Scan for the cell matching the given text and deliver its [X, Y] coordinate at center. 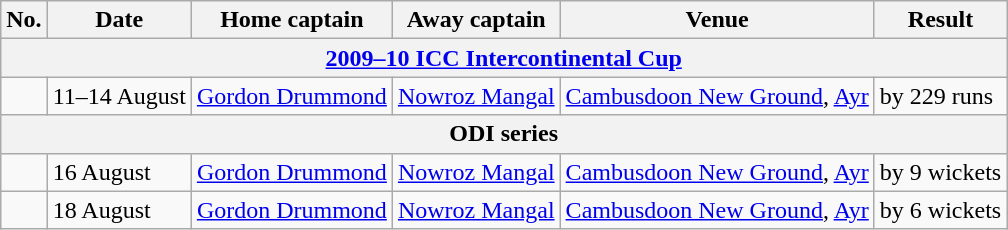
No. [24, 20]
16 August [119, 172]
Date [119, 20]
Result [940, 20]
Venue [717, 20]
Away captain [476, 20]
Home captain [292, 20]
by 229 runs [940, 96]
2009–10 ICC Intercontinental Cup [504, 58]
by 9 wickets [940, 172]
by 6 wickets [940, 210]
ODI series [504, 134]
18 August [119, 210]
11–14 August [119, 96]
